Find where the given text appears and provide that cell's center as [x, y] coordinate. 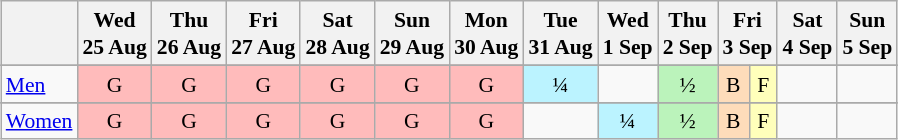
Thu2 Sep [688, 33]
Mon30 Aug [486, 33]
Wed25 Aug [114, 33]
Fri27 Aug [263, 33]
Tue31 Aug [560, 33]
Sat4 Sep [807, 33]
Sun5 Sep [867, 33]
Wed1 Sep [628, 33]
Sun29 Aug [412, 33]
Fri3 Sep [748, 33]
Men [40, 84]
Sat28 Aug [337, 33]
Thu26 Aug [189, 33]
Women [40, 120]
